Capture the cell that displays the provided text and extract its (x, y) central coordinate. 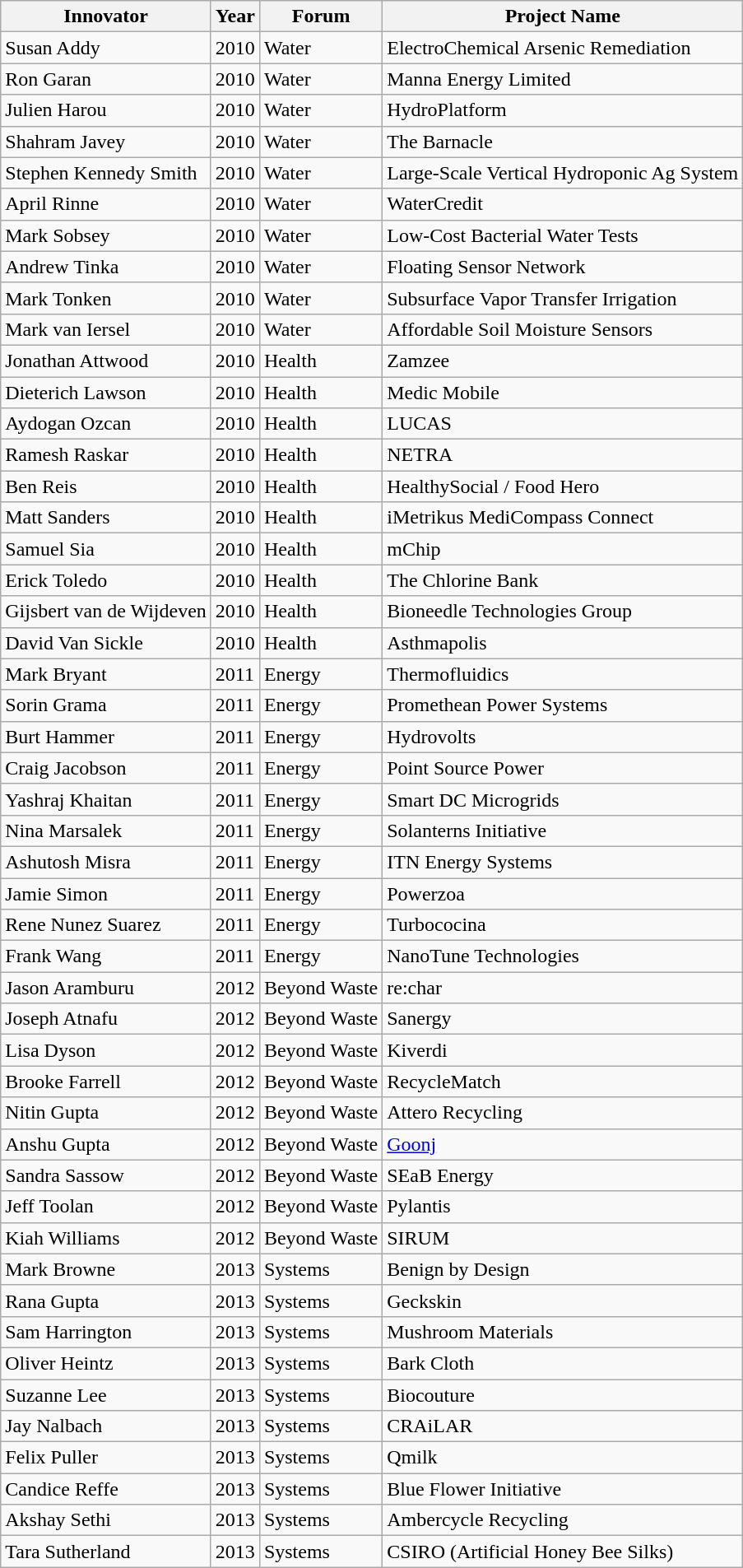
Samuel Sia (106, 549)
The Chlorine Bank (563, 580)
Sanergy (563, 1019)
Lisa Dyson (106, 1050)
Jonathan Attwood (106, 361)
Andrew Tinka (106, 267)
Promethean Power Systems (563, 705)
Stephen Kennedy Smith (106, 173)
David Van Sickle (106, 643)
Craig Jacobson (106, 768)
Mark Tonken (106, 298)
NETRA (563, 455)
Suzanne Lee (106, 1395)
Project Name (563, 16)
Mark Bryant (106, 674)
Pylantis (563, 1207)
LUCAS (563, 424)
Jeff Toolan (106, 1207)
Nina Marsalek (106, 831)
iMetrikus MediCompass Connect (563, 518)
NanoTune Technologies (563, 956)
Bark Cloth (563, 1363)
The Barnacle (563, 142)
Goonj (563, 1144)
mChip (563, 549)
ElectroChemical Arsenic Remediation (563, 48)
Oliver Heintz (106, 1363)
RecycleMatch (563, 1082)
Kiah Williams (106, 1238)
Susan Addy (106, 48)
HealthySocial / Food Hero (563, 486)
Attero Recycling (563, 1113)
Gijsbert van de Wijdeven (106, 612)
Medic Mobile (563, 393)
Mushroom Materials (563, 1332)
Akshay Sethi (106, 1520)
CRAiLAR (563, 1426)
Smart DC Microgrids (563, 799)
Mark van Iersel (106, 329)
re:char (563, 988)
Joseph Atnafu (106, 1019)
Forum (321, 16)
Jay Nalbach (106, 1426)
Tara Sutherland (106, 1552)
Bioneedle Technologies Group (563, 612)
Mark Sobsey (106, 235)
Powerzoa (563, 893)
Frank Wang (106, 956)
Rene Nunez Suarez (106, 925)
Zamzee (563, 361)
Dieterich Lawson (106, 393)
Burt Hammer (106, 737)
Turbococina (563, 925)
Blue Flower Initiative (563, 1489)
WaterCredit (563, 204)
Subsurface Vapor Transfer Irrigation (563, 298)
SIRUM (563, 1238)
Jason Aramburu (106, 988)
Ben Reis (106, 486)
Felix Puller (106, 1458)
Geckskin (563, 1300)
Julien Harou (106, 110)
Innovator (106, 16)
Mark Browne (106, 1269)
Sam Harrington (106, 1332)
Erick Toledo (106, 580)
Ron Garan (106, 79)
Anshu Gupta (106, 1144)
Year (235, 16)
Ambercycle Recycling (563, 1520)
CSIRO (Artificial Honey Bee Silks) (563, 1552)
Thermofluidics (563, 674)
Manna Energy Limited (563, 79)
ITN Energy Systems (563, 862)
Matt Sanders (106, 518)
SEaB Energy (563, 1175)
Candice Reffe (106, 1489)
Low-Cost Bacterial Water Tests (563, 235)
Aydogan Ozcan (106, 424)
Nitin Gupta (106, 1113)
Asthmapolis (563, 643)
Solanterns Initiative (563, 831)
Brooke Farrell (106, 1082)
Floating Sensor Network (563, 267)
Sorin Grama (106, 705)
Affordable Soil Moisture Sensors (563, 329)
Biocouture (563, 1395)
Sandra Sassow (106, 1175)
Qmilk (563, 1458)
Hydrovolts (563, 737)
Large-Scale Vertical Hydroponic Ag System (563, 173)
Ramesh Raskar (106, 455)
Jamie Simon (106, 893)
Rana Gupta (106, 1300)
Ashutosh Misra (106, 862)
Benign by Design (563, 1269)
Point Source Power (563, 768)
Kiverdi (563, 1050)
April Rinne (106, 204)
Yashraj Khaitan (106, 799)
Shahram Javey (106, 142)
HydroPlatform (563, 110)
